Capture the cell that displays the provided text and extract its (x, y) central coordinate. 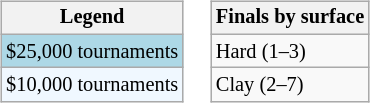
Legend (92, 18)
Clay (2–7) (290, 85)
$25,000 tournaments (92, 51)
$10,000 tournaments (92, 85)
Finals by surface (290, 18)
Hard (1–3) (290, 51)
